Scan for the cell matching the given text and deliver its (x, y) coordinate at center. 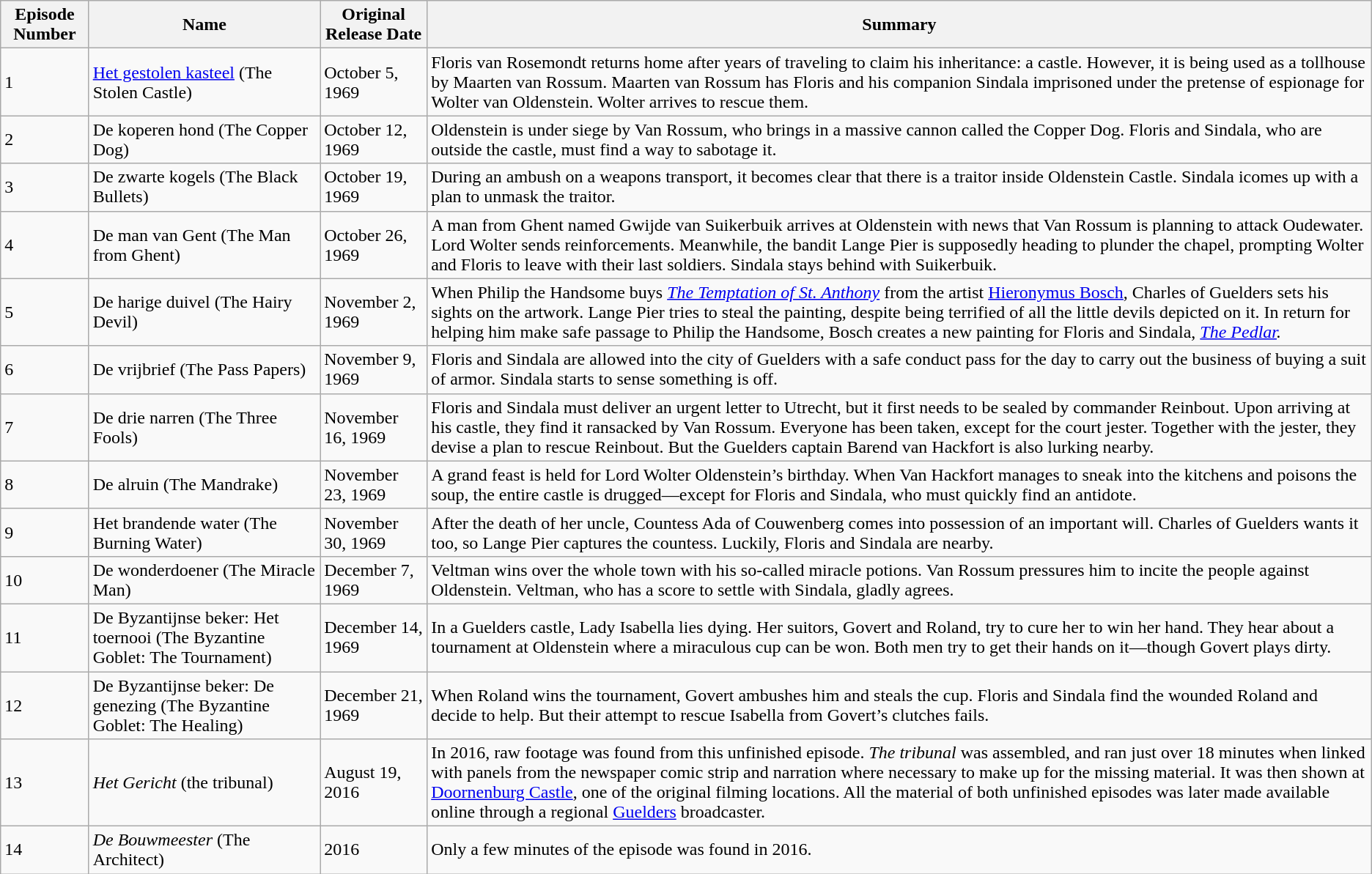
November 9, 1969 (374, 369)
9 (45, 532)
Het brandende water (The Burning Water) (204, 532)
October 26, 1969 (374, 245)
De harige duivel (The Hairy Devil) (204, 312)
August 19, 2016 (374, 782)
11 (45, 637)
Het gestolen kasteel (The Stolen Castle) (204, 82)
8 (45, 485)
November 16, 1969 (374, 427)
October 5, 1969 (374, 82)
7 (45, 427)
October 12, 1969 (374, 139)
De Bouwmeester (The Architect) (204, 850)
De koperen hond (The Copper Dog) (204, 139)
November 23, 1969 (374, 485)
Name (204, 25)
De Byzantijnse beker: Het toernooi (The Byzantine Goblet: The Tournament) (204, 637)
14 (45, 850)
5 (45, 312)
November 2, 1969 (374, 312)
12 (45, 705)
De alruin (The Mandrake) (204, 485)
10 (45, 580)
De wonderdoener (The Miracle Man) (204, 580)
1 (45, 82)
November 30, 1969 (374, 532)
2 (45, 139)
De Byzantijnse beker: De genezing (The Byzantine Goblet: The Healing) (204, 705)
December 14, 1969 (374, 637)
December 7, 1969 (374, 580)
De zwarte kogels (The Black Bullets) (204, 188)
3 (45, 188)
2016 (374, 850)
Episode Number (45, 25)
Summary (900, 25)
De vrijbrief (The Pass Papers) (204, 369)
October 19, 1969 (374, 188)
6 (45, 369)
Only a few minutes of the episode was found in 2016. (900, 850)
Het Gericht (the tribunal) (204, 782)
De drie narren (The Three Fools) (204, 427)
Original Release Date (374, 25)
December 21, 1969 (374, 705)
13 (45, 782)
De man van Gent (The Man from Ghent) (204, 245)
4 (45, 245)
